Find where the given text appears and provide that cell's center as [X, Y] coordinate. 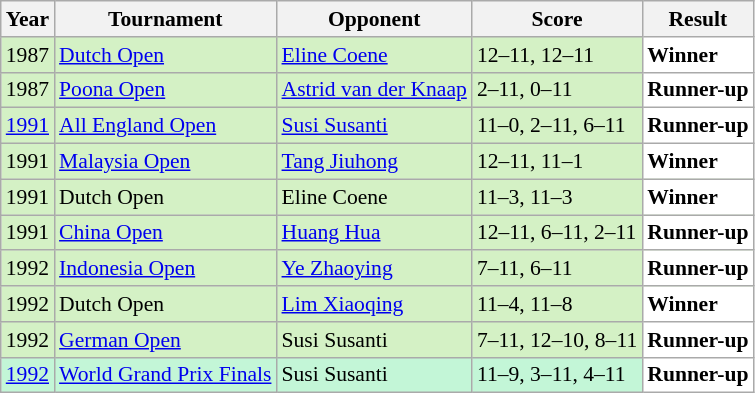
Score [557, 19]
2–11, 0–11 [557, 90]
12–11, 11–1 [557, 162]
China Open [165, 233]
Malaysia Open [165, 162]
Huang Hua [374, 233]
Indonesia Open [165, 269]
11–0, 2–11, 6–11 [557, 126]
German Open [165, 340]
Astrid van der Knaap [374, 90]
Poona Open [165, 90]
7–11, 12–10, 8–11 [557, 340]
12–11, 6–11, 2–11 [557, 233]
Result [698, 19]
11–9, 3–11, 4–11 [557, 375]
Year [28, 19]
All England Open [165, 126]
Tang Jiuhong [374, 162]
Tournament [165, 19]
12–11, 12–11 [557, 55]
7–11, 6–11 [557, 269]
World Grand Prix Finals [165, 375]
Opponent [374, 19]
11–3, 11–3 [557, 197]
Lim Xiaoqing [374, 304]
11–4, 11–8 [557, 304]
Ye Zhaoying [374, 269]
